Identify which cell holds the provided text, then report its [X, Y] central coordinate. 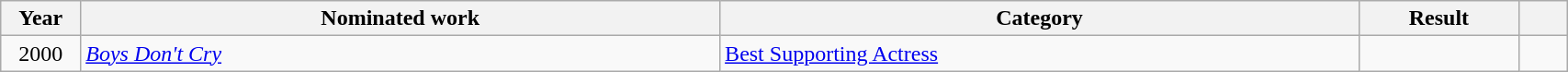
Nominated work [400, 18]
Result [1438, 18]
Best Supporting Actress [1040, 54]
2000 [40, 54]
Category [1040, 18]
Year [40, 18]
Boys Don't Cry [400, 54]
